Extract the (X, Y) coordinate from the center of the cell holding the provided text.  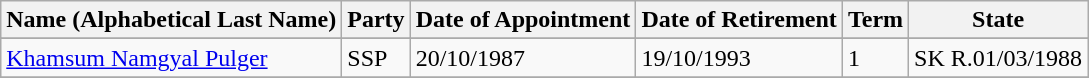
SSP (376, 58)
1 (875, 58)
Term (875, 20)
19/10/1993 (740, 58)
20/10/1987 (523, 58)
Khamsum Namgyal Pulger (172, 58)
Name (Alphabetical Last Name) (172, 20)
Date of Appointment (523, 20)
State (998, 20)
SK R.01/03/1988 (998, 58)
Party (376, 20)
Date of Retirement (740, 20)
